Return [X, Y] of the center of cell containing provided text 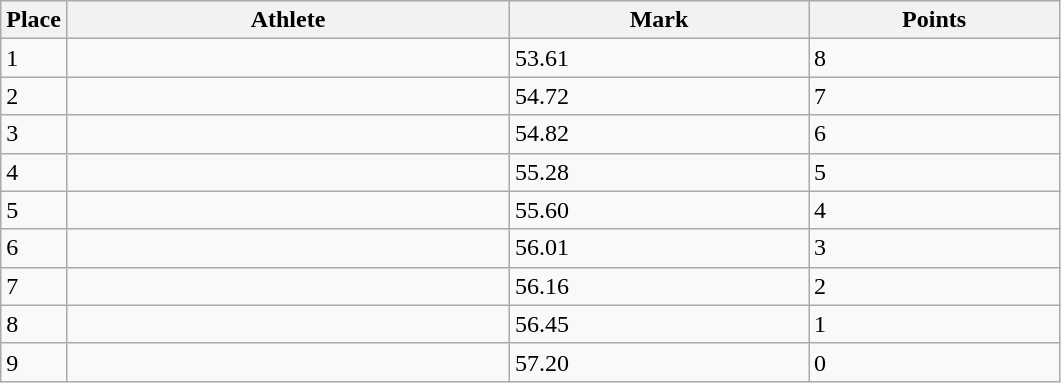
53.61 [660, 58]
Place [34, 20]
56.45 [660, 324]
54.72 [660, 96]
56.01 [660, 248]
54.82 [660, 134]
56.16 [660, 286]
0 [934, 362]
Mark [660, 20]
Athlete [288, 20]
55.28 [660, 172]
9 [34, 362]
55.60 [660, 210]
57.20 [660, 362]
Points [934, 20]
